Extract the [X, Y] coordinate from the center of the cell holding the provided text.  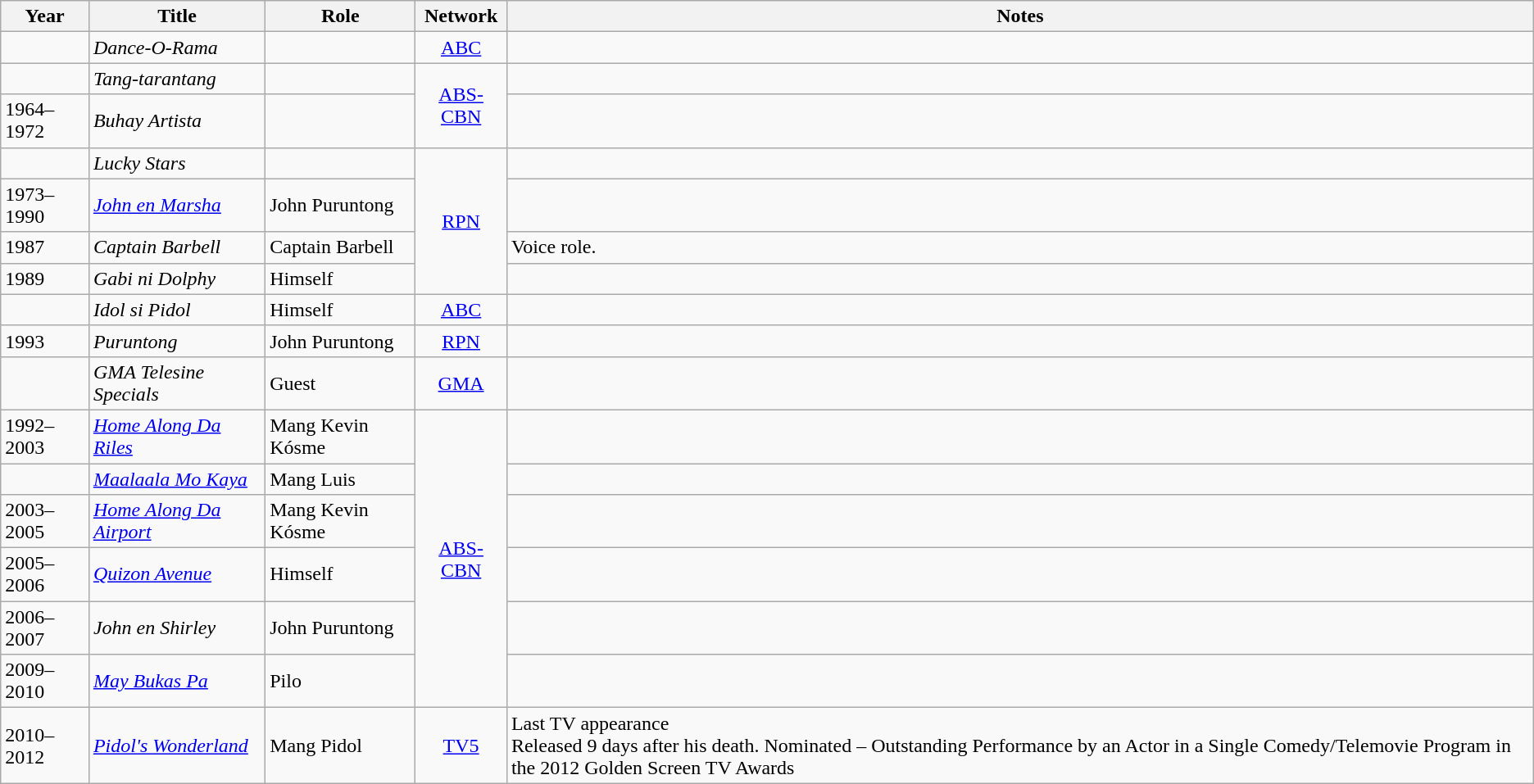
John en Shirley [177, 628]
Mang Luis [341, 479]
Pilo [341, 682]
1993 [45, 341]
2009–2010 [45, 682]
Notes [1019, 16]
Quizon Avenue [177, 575]
Role [341, 16]
1973–1990 [45, 205]
Buhay Artista [177, 121]
1992–2003 [45, 436]
Home Along Da Riles [177, 436]
1987 [45, 247]
2006–2007 [45, 628]
GMA [461, 383]
2003–2005 [45, 521]
Puruntong [177, 341]
Idol si Pidol [177, 310]
2005–2006 [45, 575]
Gabi ni Dolphy [177, 279]
Title [177, 16]
Guest [341, 383]
May Bukas Pa [177, 682]
Year [45, 16]
1964–1972 [45, 121]
Lucky Stars [177, 163]
Dance-O-Rama [177, 48]
1989 [45, 279]
Tang-tarantang [177, 79]
GMA Telesine Specials [177, 383]
Voice role. [1019, 247]
Maalaala Mo Kaya [177, 479]
John en Marsha [177, 205]
TV5 [461, 745]
Pidol's Wonderland [177, 745]
Mang Pidol [341, 745]
Network [461, 16]
Home Along Da Airport [177, 521]
2010–2012 [45, 745]
